Output the (x, y) coordinate of the center of the cell containing the given text.  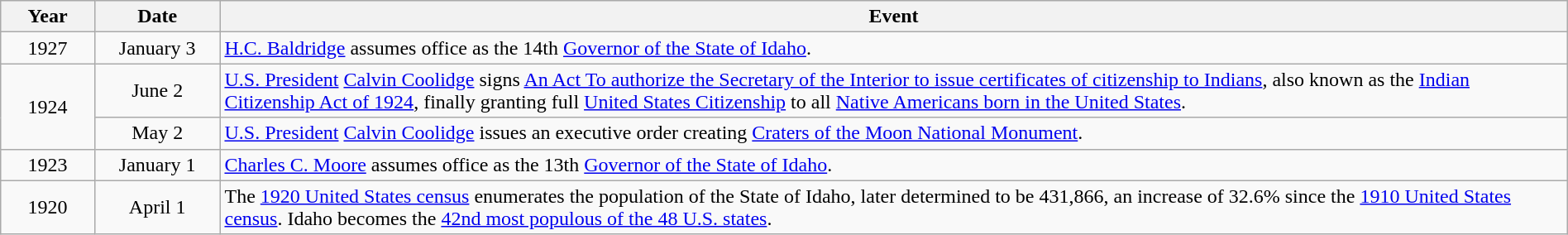
Charles C. Moore assumes office as the 13th Governor of the State of Idaho. (893, 165)
Event (893, 17)
H.C. Baldridge assumes office as the 14th Governor of the State of Idaho. (893, 48)
U.S. President Calvin Coolidge issues an executive order creating Craters of the Moon National Monument. (893, 133)
1923 (48, 165)
April 1 (157, 207)
1924 (48, 106)
1920 (48, 207)
January 1 (157, 165)
Year (48, 17)
May 2 (157, 133)
June 2 (157, 91)
January 3 (157, 48)
Date (157, 17)
1927 (48, 48)
